Extract the [X, Y] coordinate from the center of the cell holding the provided text.  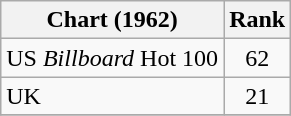
21 [258, 96]
Rank [258, 20]
62 [258, 58]
Chart (1962) [112, 20]
UK [112, 96]
US Billboard Hot 100 [112, 58]
